Find where the given text appears and provide that cell's center as (X, Y) coordinate. 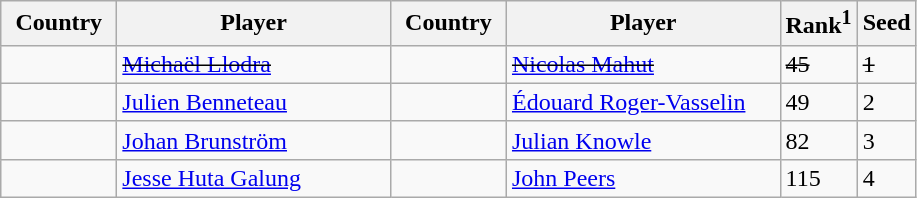
John Peers (643, 178)
Édouard Roger-Vasselin (643, 102)
Seed (886, 24)
3 (886, 140)
115 (818, 178)
2 (886, 102)
45 (818, 64)
49 (818, 102)
Michaël Llodra (254, 64)
1 (886, 64)
Johan Brunström (254, 140)
4 (886, 178)
82 (818, 140)
Julian Knowle (643, 140)
Nicolas Mahut (643, 64)
Rank1 (818, 24)
Jesse Huta Galung (254, 178)
Julien Benneteau (254, 102)
